Scan for the cell matching the given text and deliver its (X, Y) coordinate at center. 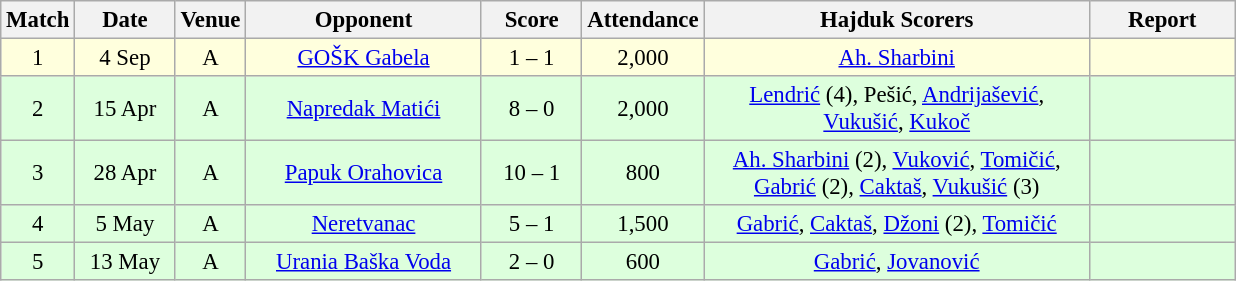
5 – 1 (532, 224)
Lendrić (4), Pešić, Andrijašević, Vukušić, Kukoč (897, 108)
5 (38, 262)
1 – 1 (532, 58)
1 (38, 58)
Opponent (364, 20)
Ah. Sharbini (897, 58)
800 (643, 174)
Date (126, 20)
28 Apr (126, 174)
5 May (126, 224)
1,500 (643, 224)
2 – 0 (532, 262)
Score (532, 20)
8 – 0 (532, 108)
4 (38, 224)
GOŠK Gabela (364, 58)
Venue (210, 20)
15 Apr (126, 108)
3 (38, 174)
Napredak Matići (364, 108)
13 May (126, 262)
Papuk Orahovica (364, 174)
Gabrić, Jovanović (897, 262)
Hajduk Scorers (897, 20)
Attendance (643, 20)
10 – 1 (532, 174)
Urania Baška Voda (364, 262)
Gabrić, Caktaš, Džoni (2), Tomičić (897, 224)
2 (38, 108)
Match (38, 20)
Neretvanac (364, 224)
4 Sep (126, 58)
600 (643, 262)
Ah. Sharbini (2), Vuković, Tomičić, Gabrić (2), Caktaš, Vukušić (3) (897, 174)
Report (1162, 20)
